For the text-containing cell, return its midpoint in (x, y) coordinate format. 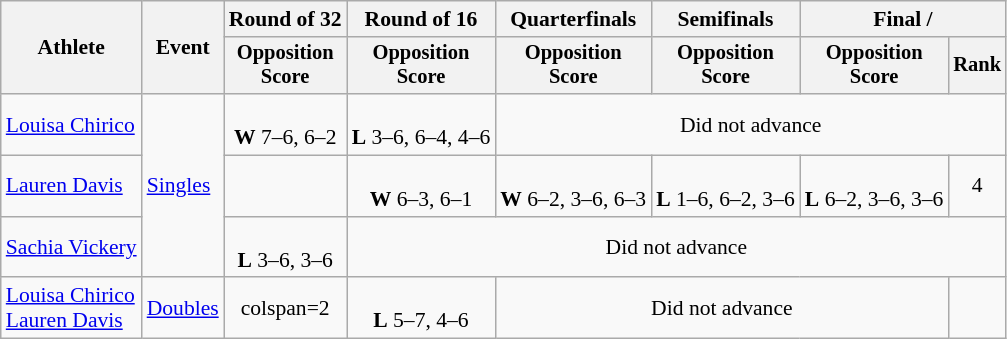
Round of 16 (422, 19)
Singles (183, 186)
L 5–7, 4–6 (422, 308)
W 6–3, 6–1 (422, 186)
colspan=2 (286, 308)
L 1–6, 6–2, 3–6 (726, 186)
Doubles (183, 308)
L 3–6, 6–4, 4–6 (422, 124)
Athlete (72, 48)
Quarterfinals (573, 19)
Louisa Chirico (72, 124)
Rank (977, 66)
W 7–6, 6–2 (286, 124)
Louisa ChiricoLauren Davis (72, 308)
Event (183, 48)
Final / (903, 19)
Round of 32 (286, 19)
L 6–2, 3–6, 3–6 (874, 186)
W 6–2, 3–6, 6–3 (573, 186)
4 (977, 186)
Sachia Vickery (72, 248)
Lauren Davis (72, 186)
L 3–6, 3–6 (286, 248)
Semifinals (726, 19)
